Identify which cell holds the provided text, then report its [x, y] central coordinate. 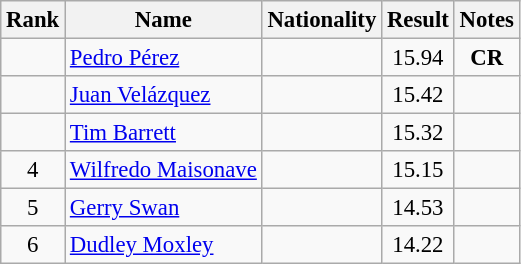
6 [33, 245]
Gerry Swan [164, 208]
Tim Barrett [164, 133]
Result [418, 20]
Pedro Pérez [164, 58]
15.94 [418, 58]
15.32 [418, 133]
Dudley Moxley [164, 245]
14.22 [418, 245]
Rank [33, 20]
Nationality [322, 20]
Wilfredo Maisonave [164, 170]
4 [33, 170]
Notes [486, 20]
15.15 [418, 170]
5 [33, 208]
CR [486, 58]
Name [164, 20]
15.42 [418, 95]
Juan Velázquez [164, 95]
14.53 [418, 208]
